Extract the [X, Y] coordinate from the center of the cell holding the provided text.  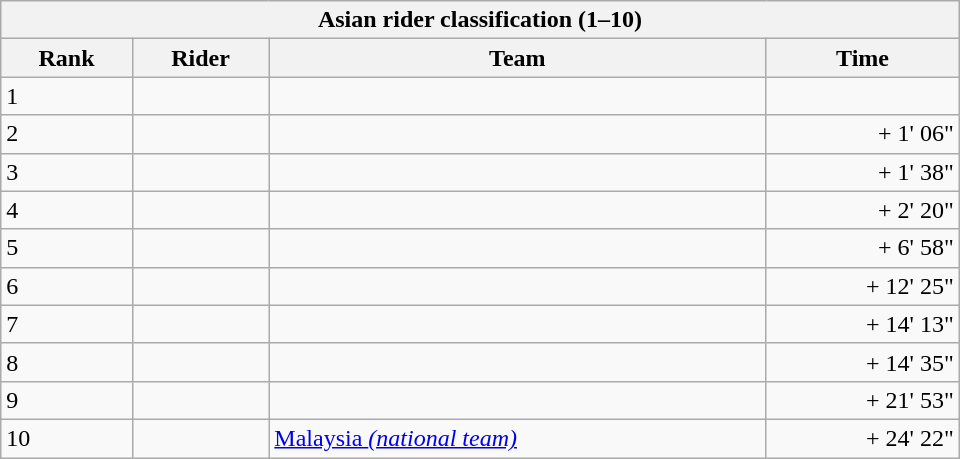
Malaysia (national team) [518, 438]
+ 14' 35" [862, 362]
+ 6' 58" [862, 248]
9 [66, 400]
10 [66, 438]
7 [66, 324]
1 [66, 96]
4 [66, 210]
Team [518, 58]
+ 2' 20" [862, 210]
+ 24' 22" [862, 438]
Asian rider classification (1–10) [480, 20]
3 [66, 172]
Time [862, 58]
+ 12' 25" [862, 286]
+ 21' 53" [862, 400]
Rank [66, 58]
5 [66, 248]
2 [66, 134]
+ 14' 13" [862, 324]
6 [66, 286]
+ 1' 38" [862, 172]
Rider [200, 58]
8 [66, 362]
+ 1' 06" [862, 134]
